Locate the cell with the specified text and output its [x, y] center coordinate. 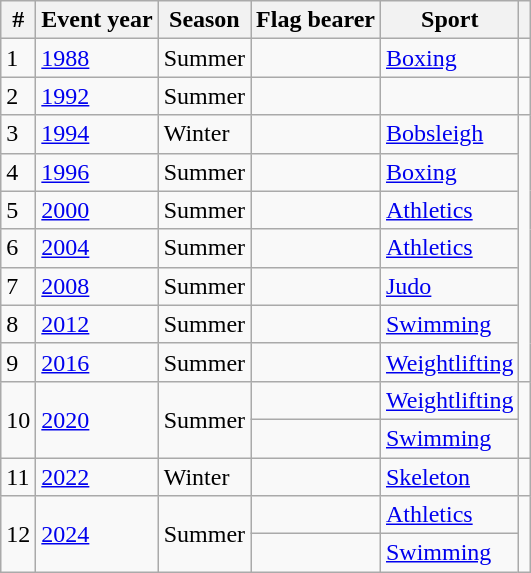
7 [18, 286]
Judo [449, 286]
2022 [97, 477]
1996 [97, 172]
2016 [97, 362]
1988 [97, 58]
2008 [97, 286]
Sport [449, 20]
2020 [97, 419]
11 [18, 477]
2004 [97, 248]
2024 [97, 534]
9 [18, 362]
2000 [97, 210]
Event year [97, 20]
10 [18, 419]
Season [204, 20]
1994 [97, 134]
1 [18, 58]
4 [18, 172]
Flag bearer [316, 20]
2012 [97, 324]
2 [18, 96]
1992 [97, 96]
6 [18, 248]
3 [18, 134]
# [18, 20]
Skeleton [449, 477]
5 [18, 210]
Bobsleigh [449, 134]
8 [18, 324]
12 [18, 534]
